Return [x, y] of the center of cell containing provided text 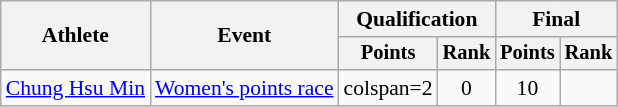
10 [527, 88]
Qualification [418, 19]
Athlete [76, 36]
Final [556, 19]
Chung Hsu Min [76, 88]
0 [467, 88]
Event [244, 36]
Women's points race [244, 88]
colspan=2 [388, 88]
